Capture the cell that displays the provided text and extract its [x, y] central coordinate. 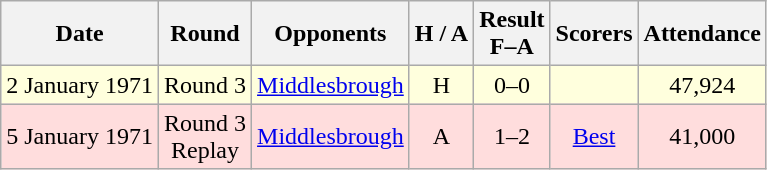
47,924 [702, 85]
Scorers [594, 34]
Opponents [331, 34]
A [441, 136]
41,000 [702, 136]
2 January 1971 [80, 85]
H / A [441, 34]
Round 3Replay [204, 136]
Date [80, 34]
5 January 1971 [80, 136]
Best [594, 136]
ResultF–A [512, 34]
1–2 [512, 136]
Round [204, 34]
Round 3 [204, 85]
Attendance [702, 34]
H [441, 85]
0–0 [512, 85]
